Return the [x, y] coordinate for the center point of the cell that contains the specified text.  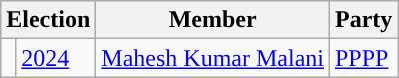
Mahesh Kumar Malani [213, 58]
PPPP [363, 58]
Member [213, 20]
Party [363, 20]
Election [48, 20]
2024 [56, 58]
